Extract the [X, Y] coordinate from the center of the cell holding the provided text.  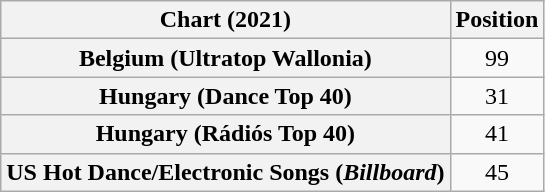
US Hot Dance/Electronic Songs (Billboard) [226, 172]
Belgium (Ultratop Wallonia) [226, 58]
41 [497, 134]
Position [497, 20]
99 [497, 58]
Hungary (Dance Top 40) [226, 96]
31 [497, 96]
Hungary (Rádiós Top 40) [226, 134]
45 [497, 172]
Chart (2021) [226, 20]
